Extract the [X, Y] coordinate from the center of the cell holding the provided text.  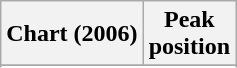
Peakposition [189, 34]
Chart (2006) [72, 34]
